Return the (x, y) coordinate for the center point of the cell that contains the specified text.  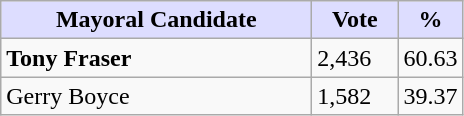
Mayoral Candidate (156, 20)
Gerry Boyce (156, 96)
1,582 (355, 96)
Vote (355, 20)
% (430, 20)
60.63 (430, 58)
Tony Fraser (156, 58)
39.37 (430, 96)
2,436 (355, 58)
